Pinpoint the cell where the given text exists, returning its (x, y) midpoint coordinate. 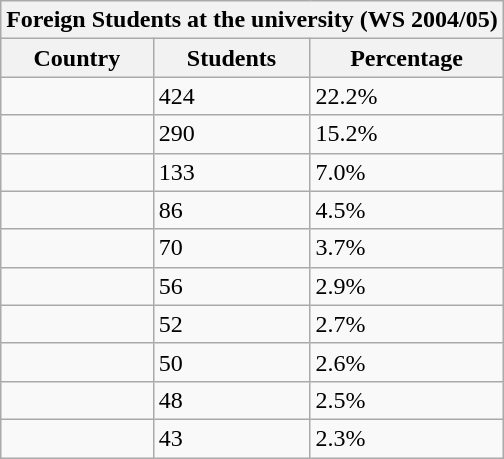
2.9% (406, 286)
Students (232, 58)
Foreign Students at the university (WS 2004/05) (252, 20)
48 (232, 400)
4.5% (406, 210)
424 (232, 96)
3.7% (406, 248)
2.3% (406, 438)
133 (232, 172)
7.0% (406, 172)
15.2% (406, 134)
290 (232, 134)
50 (232, 362)
2.6% (406, 362)
2.5% (406, 400)
Percentage (406, 58)
56 (232, 286)
2.7% (406, 324)
86 (232, 210)
70 (232, 248)
43 (232, 438)
Country (78, 58)
52 (232, 324)
22.2% (406, 96)
